Provide the [X, Y] coordinate of the cell's center where the given text is located.  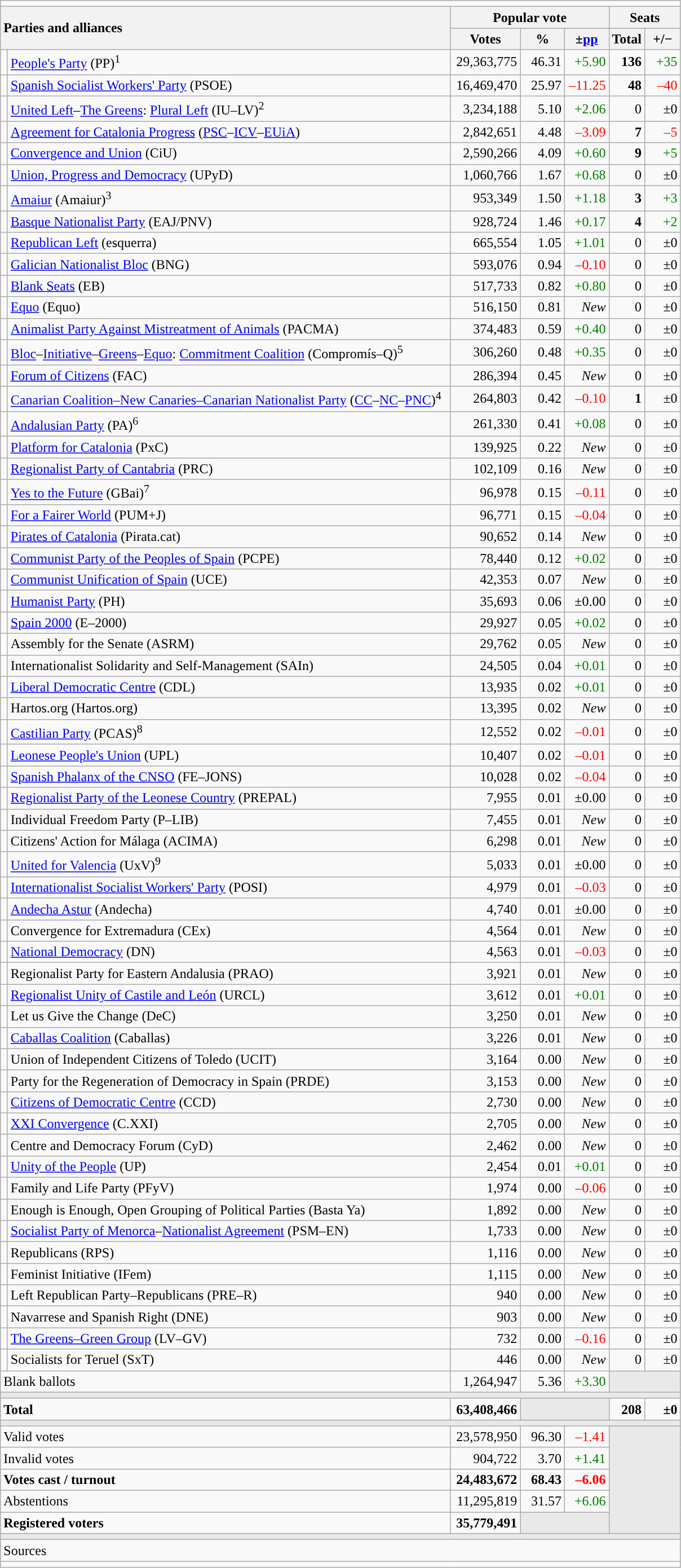
Regionalist Party of Cantabria (PRC) [229, 469]
16,469,470 [485, 85]
24,505 [485, 666]
Liberal Democratic Centre (CDL) [229, 687]
Canarian Coalition–New Canaries–Canarian Nationalist Party (CC–NC–PNC)4 [229, 399]
516,150 [485, 307]
903 [485, 1317]
Convergence for Extremadura (CEx) [229, 931]
Galician Nationalist Bloc (BNG) [229, 265]
Humanist Party (PH) [229, 601]
78,440 [485, 558]
0.81 [542, 307]
The Greens–Green Group (LV–GV) [229, 1338]
+2 [663, 222]
10,028 [485, 777]
Sources [340, 1551]
3,612 [485, 995]
4 [627, 222]
7,955 [485, 798]
+35 [663, 62]
Regionalist Unity of Castile and León (URCL) [229, 995]
Votes [485, 39]
136 [627, 62]
48 [627, 85]
13,935 [485, 687]
0.45 [542, 376]
5,033 [485, 864]
+1.18 [586, 199]
Navarrese and Spanish Right (DNE) [229, 1317]
Internationalist Solidarity and Self-Management (SAIn) [229, 666]
–5 [663, 132]
Centre and Democracy Forum (CyD) [229, 1145]
National Democracy (DN) [229, 952]
3,226 [485, 1038]
9 [627, 153]
374,483 [485, 329]
Socialist Party of Menorca–Nationalist Agreement (PSM–EN) [229, 1231]
0.42 [542, 399]
% [542, 39]
5.36 [542, 1381]
Citizens' Action for Málaga (ACIMA) [229, 841]
90,652 [485, 537]
Feminist Initiative (IFem) [229, 1274]
29,762 [485, 644]
+3 [663, 199]
35,693 [485, 601]
31.57 [542, 1501]
Family and Life Party (PFyV) [229, 1188]
Republicans (RPS) [229, 1253]
Blank Seats (EB) [229, 286]
Citizens of Democratic Centre (CCD) [229, 1102]
1.67 [542, 175]
Left Republican Party–Republicans (PRE–R) [229, 1296]
2,705 [485, 1124]
–0.16 [586, 1338]
Seats [645, 17]
25.97 [542, 85]
+1.01 [586, 243]
+3.30 [586, 1381]
Regionalist Party for Eastern Andalusia (PRAO) [229, 974]
Assembly for the Senate (ASRM) [229, 644]
+0.68 [586, 175]
Unity of the People (UP) [229, 1166]
Hartos.org (Hartos.org) [229, 708]
Republican Left (esquerra) [229, 243]
3,153 [485, 1081]
96.30 [542, 1437]
261,330 [485, 424]
4.48 [542, 132]
904,722 [485, 1458]
1,060,766 [485, 175]
Individual Freedom Party (P–LIB) [229, 820]
1.50 [542, 199]
0.22 [542, 447]
286,394 [485, 376]
+0.17 [586, 222]
12,552 [485, 732]
Agreement for Catalonia Progress (PSC–ICV–EUiA) [229, 132]
Spain 2000 (E–2000) [229, 623]
Union of Independent Citizens of Toledo (UCIT) [229, 1059]
0.59 [542, 329]
–0.06 [586, 1188]
XXI Convergence (C.XXI) [229, 1124]
96,771 [485, 516]
United Left–The Greens: Plural Left (IU–LV)2 [229, 109]
Spanish Socialist Workers' Party (PSOE) [229, 85]
11,295,819 [485, 1501]
0.06 [542, 601]
2,730 [485, 1102]
0.16 [542, 469]
Regionalist Party of the Leonese Country (PREPAL) [229, 798]
0.12 [542, 558]
For a Fairer World (PUM+J) [229, 516]
Forum of Citizens (FAC) [229, 376]
446 [485, 1360]
Castilian Party (PCAS)8 [229, 732]
Basque Nationalist Party (EAJ/PNV) [229, 222]
940 [485, 1296]
+0.35 [586, 352]
Communist Unification of Spain (UCE) [229, 580]
+6.06 [586, 1501]
29,927 [485, 623]
±pp [586, 39]
+5.90 [586, 62]
208 [627, 1409]
Amaiur (Amaiur)3 [229, 199]
0.41 [542, 424]
139,925 [485, 447]
Convergence and Union (CiU) [229, 153]
0.14 [542, 537]
Equo (Equo) [229, 307]
3,250 [485, 1016]
Abstentions [225, 1501]
953,349 [485, 199]
Andecha Astur (Andecha) [229, 909]
Spanish Phalanx of the CNSO (FE–JONS) [229, 777]
1,115 [485, 1274]
3,164 [485, 1059]
Platform for Catalonia (PxC) [229, 447]
Yes to the Future (GBai)7 [229, 492]
2,454 [485, 1166]
+0.60 [586, 153]
3.70 [542, 1458]
+0.08 [586, 424]
4,979 [485, 888]
1,264,947 [485, 1381]
2,462 [485, 1145]
68.43 [542, 1479]
Parties and alliances [225, 28]
0.48 [542, 352]
24,483,672 [485, 1479]
Caballas Coalition (Caballas) [229, 1038]
Invalid votes [225, 1458]
–3.09 [586, 132]
3,921 [485, 974]
517,733 [485, 286]
Votes cast / turnout [225, 1479]
4,740 [485, 909]
Enough is Enough, Open Grouping of Political Parties (Basta Ya) [229, 1210]
–11.25 [586, 85]
Bloc–Initiative–Greens–Equo: Commitment Coalition (Compromís–Q)5 [229, 352]
13,395 [485, 708]
46.31 [542, 62]
306,260 [485, 352]
+1.41 [586, 1458]
Communist Party of the Peoples of Spain (PCPE) [229, 558]
–0.11 [586, 492]
6,298 [485, 841]
2,842,651 [485, 132]
1,116 [485, 1253]
10,407 [485, 755]
Valid votes [225, 1437]
0.94 [542, 265]
+/− [663, 39]
4,564 [485, 931]
1.46 [542, 222]
Leonese People's Union (UPL) [229, 755]
665,554 [485, 243]
35,779,491 [485, 1523]
1 [627, 399]
0.82 [542, 286]
United for Valencia (UxV)9 [229, 864]
102,109 [485, 469]
–40 [663, 85]
4,563 [485, 952]
Andalusian Party (PA)6 [229, 424]
96,978 [485, 492]
29,363,775 [485, 62]
+5 [663, 153]
264,803 [485, 399]
3,234,188 [485, 109]
0.07 [542, 580]
2,590,266 [485, 153]
Party for the Regeneration of Democracy in Spain (PRDE) [229, 1081]
+2.06 [586, 109]
Pirates of Catalonia (Pirata.cat) [229, 537]
Internationalist Socialist Workers' Party (POSI) [229, 888]
3 [627, 199]
1,733 [485, 1231]
928,724 [485, 222]
7,455 [485, 820]
–1.41 [586, 1437]
Socialists for Teruel (SxT) [229, 1360]
Registered voters [225, 1523]
732 [485, 1338]
Popular vote [530, 17]
42,353 [485, 580]
Animalist Party Against Mistreatment of Animals (PACMA) [229, 329]
–6.06 [586, 1479]
23,578,950 [485, 1437]
Blank ballots [225, 1381]
0.04 [542, 666]
Let us Give the Change (DeC) [229, 1016]
+0.80 [586, 286]
1,974 [485, 1188]
People's Party (PP)1 [229, 62]
593,076 [485, 265]
7 [627, 132]
4.09 [542, 153]
1.05 [542, 243]
63,408,466 [485, 1409]
5.10 [542, 109]
+0.40 [586, 329]
1,892 [485, 1210]
Union, Progress and Democracy (UPyD) [229, 175]
